Scan for the cell matching the given text and deliver its (X, Y) coordinate at center. 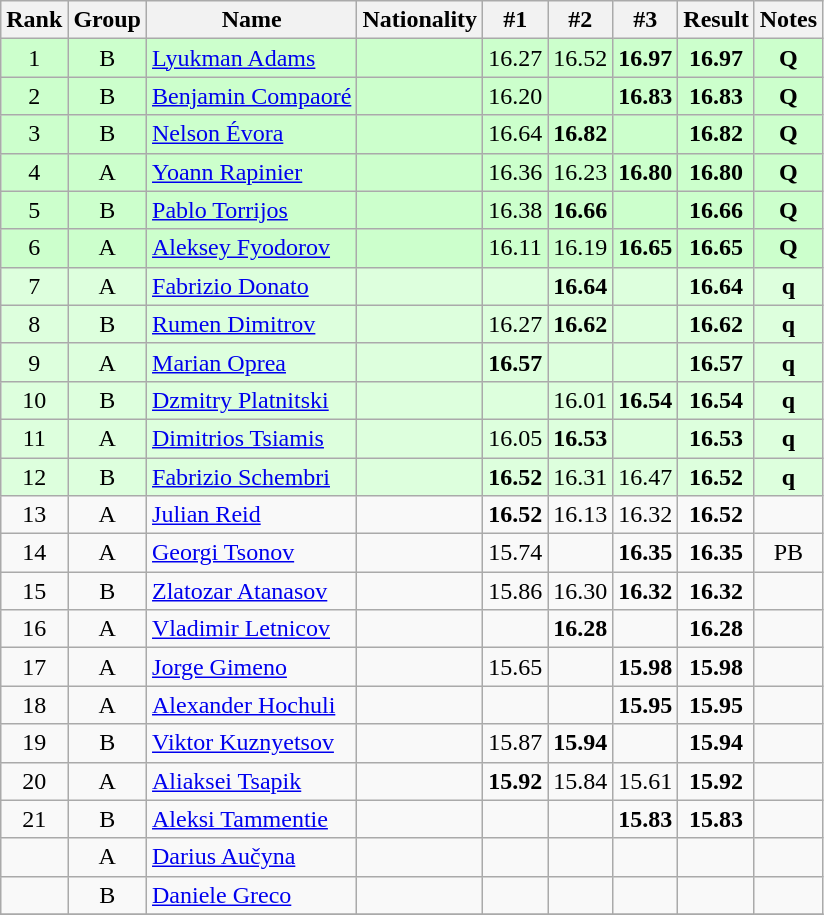
16.30 (580, 591)
16.05 (516, 438)
Benjamin Compaoré (252, 96)
16.13 (580, 515)
Rank (34, 20)
14 (34, 553)
#2 (580, 20)
16.11 (516, 248)
#1 (516, 20)
16.23 (580, 172)
Darius Aučyna (252, 857)
21 (34, 819)
#3 (646, 20)
PB (788, 553)
4 (34, 172)
Lyukman Adams (252, 58)
Nelson Évora (252, 134)
7 (34, 286)
Daniele Greco (252, 895)
15.86 (516, 591)
Aleksi Tammentie (252, 819)
Zlatozar Atanasov (252, 591)
Rumen Dimitrov (252, 324)
16.20 (516, 96)
Marian Oprea (252, 362)
15.65 (516, 667)
Nationality (420, 20)
18 (34, 705)
Dzmitry Platnitski (252, 400)
17 (34, 667)
8 (34, 324)
11 (34, 438)
Vladimir Letnicov (252, 629)
16 (34, 629)
15 (34, 591)
16.01 (580, 400)
16.38 (516, 210)
19 (34, 743)
5 (34, 210)
3 (34, 134)
Dimitrios Tsiamis (252, 438)
6 (34, 248)
2 (34, 96)
15.87 (516, 743)
Georgi Tsonov (252, 553)
Notes (788, 20)
Pablo Torrijos (252, 210)
15.74 (516, 553)
16.31 (580, 477)
15.84 (580, 781)
Aliaksei Tsapik (252, 781)
16.36 (516, 172)
Group (108, 20)
12 (34, 477)
Name (252, 20)
Julian Reid (252, 515)
16.19 (580, 248)
16.47 (646, 477)
10 (34, 400)
Jorge Gimeno (252, 667)
20 (34, 781)
9 (34, 362)
Result (716, 20)
Alexander Hochuli (252, 705)
Fabrizio Donato (252, 286)
Yoann Rapinier (252, 172)
15.61 (646, 781)
Viktor Kuznyetsov (252, 743)
1 (34, 58)
13 (34, 515)
Fabrizio Schembri (252, 477)
Aleksey Fyodorov (252, 248)
